Return the (x, y) coordinate for the center point of the cell that contains the specified text.  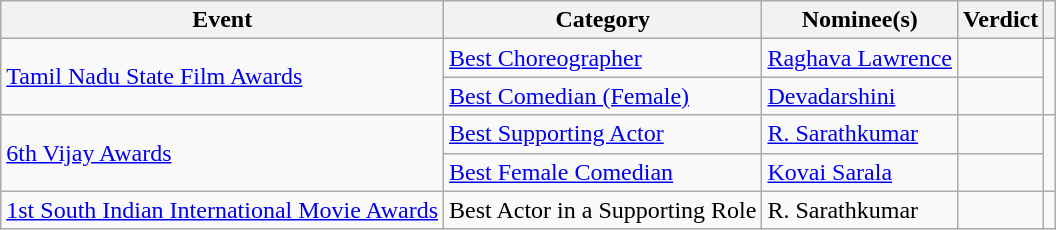
6th Vijay Awards (222, 153)
Best Choreographer (603, 58)
1st South Indian International Movie Awards (222, 210)
Event (222, 20)
Devadarshini (860, 96)
Raghava Lawrence (860, 58)
Category (603, 20)
Best Female Comedian (603, 172)
Nominee(s) (860, 20)
Kovai Sarala (860, 172)
Tamil Nadu State Film Awards (222, 77)
Best Supporting Actor (603, 134)
Verdict (1001, 20)
Best Actor in a Supporting Role (603, 210)
Best Comedian (Female) (603, 96)
